Pinpoint the cell where the given text exists, returning its [X, Y] midpoint coordinate. 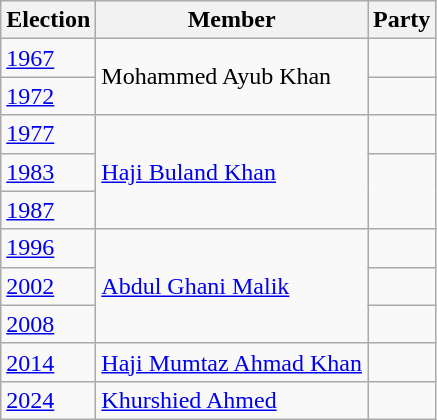
Member [232, 20]
Khurshied Ahmed [232, 400]
Election [48, 20]
Abdul Ghani Malik [232, 286]
1996 [48, 248]
1983 [48, 172]
Haji Buland Khan [232, 172]
1977 [48, 134]
1987 [48, 210]
2002 [48, 286]
Mohammed Ayub Khan [232, 77]
2014 [48, 362]
1967 [48, 58]
Haji Mumtaz Ahmad Khan [232, 362]
1972 [48, 96]
Party [402, 20]
2024 [48, 400]
2008 [48, 324]
